Return [x, y] of the center of cell containing provided text 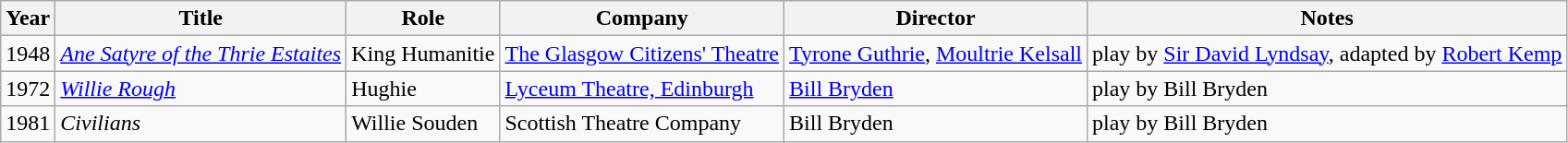
1981 [28, 124]
Tyrone Guthrie, Moultrie Kelsall [936, 54]
Title [201, 18]
Director [936, 18]
Willie Souden [423, 124]
1972 [28, 89]
Lyceum Theatre, Edinburgh [642, 89]
play by Sir David Lyndsay, adapted by Robert Kemp [1327, 54]
Role [423, 18]
Hughie [423, 89]
Company [642, 18]
Scottish Theatre Company [642, 124]
The Glasgow Citizens' Theatre [642, 54]
1948 [28, 54]
Notes [1327, 18]
Ane Satyre of the Thrie Estaites [201, 54]
Willie Rough [201, 89]
King Humanitie [423, 54]
Year [28, 18]
Civilians [201, 124]
